Capture the cell that displays the provided text and extract its (X, Y) central coordinate. 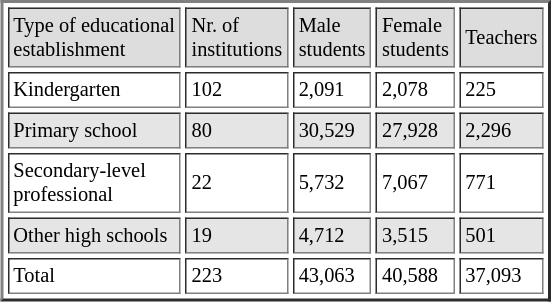
5,732 (332, 183)
Kindergarten (94, 90)
Secondary-level professional (94, 183)
43,063 (332, 276)
22 (236, 183)
80 (236, 130)
Teachers (501, 38)
37,093 (501, 276)
Other high schools (94, 236)
40,588 (416, 276)
4,712 (332, 236)
7,067 (416, 183)
2,296 (501, 130)
Primary school (94, 130)
223 (236, 276)
225 (501, 90)
Nr. of institutions (236, 38)
Type of educationalestablishment (94, 38)
30,529 (332, 130)
Male students (332, 38)
19 (236, 236)
Total (94, 276)
771 (501, 183)
102 (236, 90)
3,515 (416, 236)
2,091 (332, 90)
501 (501, 236)
2,078 (416, 90)
27,928 (416, 130)
Female students (416, 38)
